Locate the cell with the specified text and output its [x, y] center coordinate. 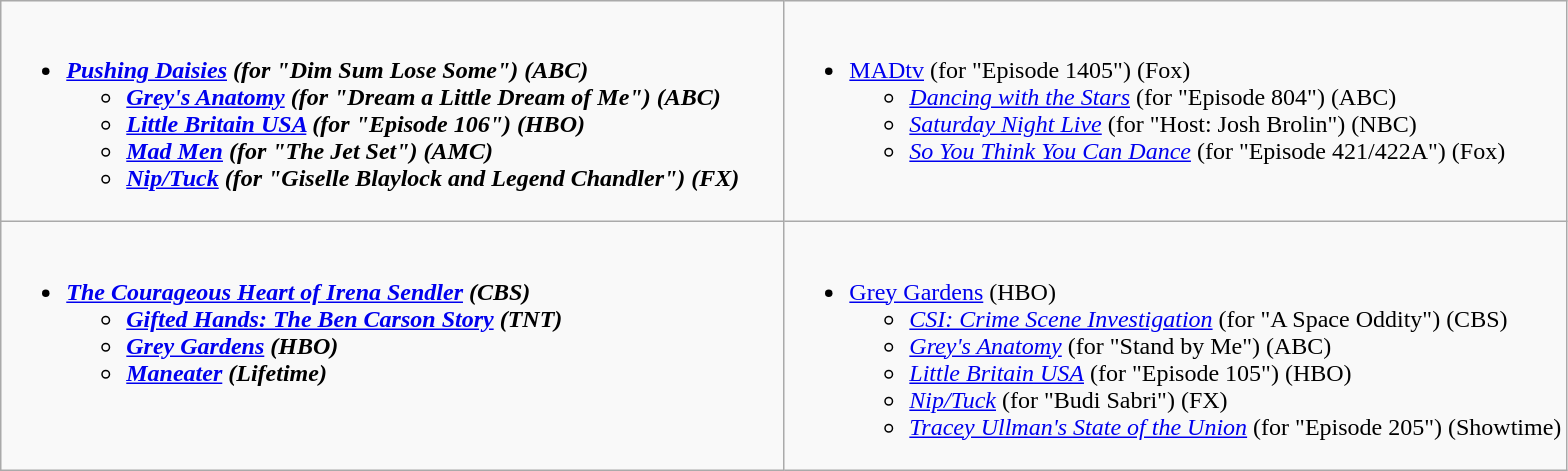
The Courageous Heart of Irena Sendler (CBS)Gifted Hands: The Ben Carson Story (TNT)Grey Gardens (HBO)Maneater (Lifetime) [392, 346]
